Provide the [x, y] coordinate of the cell's center where the given text is located.  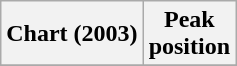
Peakposition [189, 34]
Chart (2003) [72, 34]
